Search for the cell housing the specified text and yield its [x, y] center coordinate. 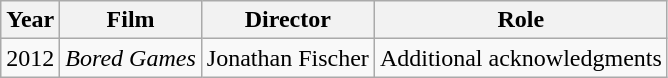
Jonathan Fischer [288, 58]
2012 [30, 58]
Additional acknowledgments [520, 58]
Film [130, 20]
Director [288, 20]
Role [520, 20]
Year [30, 20]
Bored Games [130, 58]
